Extract the (x, y) coordinate from the center of the cell holding the provided text.  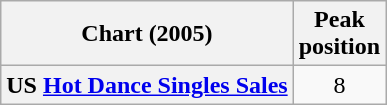
8 (339, 85)
Chart (2005) (147, 34)
US Hot Dance Singles Sales (147, 85)
Peakposition (339, 34)
